Identify which cell holds the provided text, then report its [x, y] central coordinate. 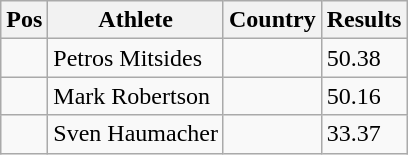
Sven Haumacher [136, 134]
33.37 [364, 134]
Pos [24, 20]
Athlete [136, 20]
50.16 [364, 96]
50.38 [364, 58]
Country [272, 20]
Mark Robertson [136, 96]
Petros Mitsides [136, 58]
Results [364, 20]
